Provide the [X, Y] coordinate of the cell's center where the given text is located.  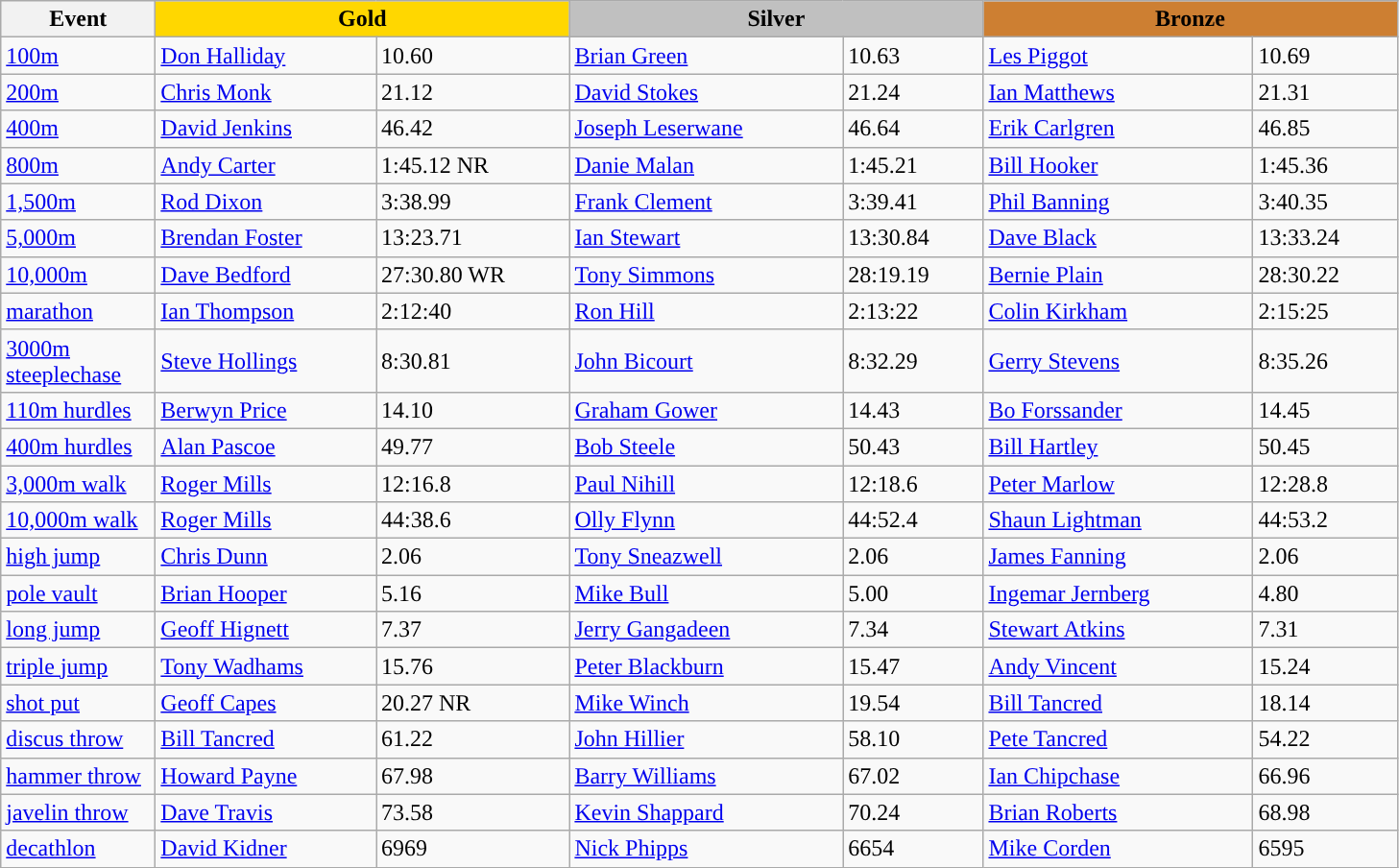
7.34 [913, 630]
15.47 [913, 666]
13:23.71 [472, 238]
70.24 [913, 812]
28:30.22 [1325, 275]
58.10 [913, 739]
high jump [79, 557]
10.69 [1325, 56]
Barry Williams [707, 776]
Bob Steele [707, 446]
50.43 [913, 446]
110m hurdles [79, 410]
10.63 [913, 56]
Bill Hooker [1118, 165]
4.80 [1325, 593]
Peter Marlow [1118, 483]
1:45.12 NR [472, 165]
David Stokes [707, 92]
3:39.41 [913, 202]
5.00 [913, 593]
6654 [913, 849]
54.22 [1325, 739]
Ian Matthews [1118, 92]
44:53.2 [1325, 520]
50.45 [1325, 446]
Ron Hill [707, 311]
44:38.6 [472, 520]
3000m steeplechase [79, 361]
Bill Hartley [1118, 446]
Shaun Lightman [1118, 520]
8:32.29 [913, 361]
Tony Sneazwell [707, 557]
3,000m walk [79, 483]
5,000m [79, 238]
Ian Thompson [266, 311]
pole vault [79, 593]
12:28.8 [1325, 483]
13:30.84 [913, 238]
100m [79, 56]
Ian Stewart [707, 238]
marathon [79, 311]
James Fanning [1118, 557]
1:45.36 [1325, 165]
12:18.6 [913, 483]
27:30.80 WR [472, 275]
Nick Phipps [707, 849]
Frank Clement [707, 202]
Stewart Atkins [1118, 630]
David Jenkins [266, 129]
14.10 [472, 410]
Colin Kirkham [1118, 311]
73.58 [472, 812]
javelin throw [79, 812]
Chris Monk [266, 92]
Mike Bull [707, 593]
19.54 [913, 703]
Steve Hollings [266, 361]
Paul Nihill [707, 483]
discus throw [79, 739]
Andy Vincent [1118, 666]
2:15:25 [1325, 311]
13:33.24 [1325, 238]
3:38.99 [472, 202]
Tony Simmons [707, 275]
Les Piggot [1118, 56]
44:52.4 [913, 520]
Bronze [1191, 19]
46.42 [472, 129]
Gold [363, 19]
400m [79, 129]
Joseph Leserwane [707, 129]
15.24 [1325, 666]
12:16.8 [472, 483]
15.76 [472, 666]
8:35.26 [1325, 361]
6969 [472, 849]
Ingemar Jernberg [1118, 593]
1,500m [79, 202]
shot put [79, 703]
Mike Corden [1118, 849]
21.31 [1325, 92]
Danie Malan [707, 165]
46.85 [1325, 129]
Andy Carter [266, 165]
Don Halliday [266, 56]
Brian Green [707, 56]
20.27 NR [472, 703]
Tony Wadhams [266, 666]
18.14 [1325, 703]
Dave Travis [266, 812]
Chris Dunn [266, 557]
10,000m [79, 275]
49.77 [472, 446]
long jump [79, 630]
Bo Forssander [1118, 410]
800m [79, 165]
Silver [776, 19]
21.24 [913, 92]
Pete Tancred [1118, 739]
Event [79, 19]
David Kidner [266, 849]
Gerry Stevens [1118, 361]
7.31 [1325, 630]
Bernie Plain [1118, 275]
61.22 [472, 739]
John Bicourt [707, 361]
2:13:22 [913, 311]
Mike Winch [707, 703]
46.64 [913, 129]
68.98 [1325, 812]
triple jump [79, 666]
3:40.35 [1325, 202]
2:12:40 [472, 311]
67.02 [913, 776]
Berwyn Price [266, 410]
Brendan Foster [266, 238]
67.98 [472, 776]
Brian Roberts [1118, 812]
Graham Gower [707, 410]
Geoff Hignett [266, 630]
14.45 [1325, 410]
14.43 [913, 410]
Rod Dixon [266, 202]
John Hillier [707, 739]
10.60 [472, 56]
Peter Blackburn [707, 666]
28:19.19 [913, 275]
10,000m walk [79, 520]
Geoff Capes [266, 703]
hammer throw [79, 776]
Kevin Shappard [707, 812]
66.96 [1325, 776]
decathlon [79, 849]
Erik Carlgren [1118, 129]
Dave Bedford [266, 275]
Brian Hooper [266, 593]
Olly Flynn [707, 520]
200m [79, 92]
Alan Pascoe [266, 446]
Dave Black [1118, 238]
8:30.81 [472, 361]
Ian Chipchase [1118, 776]
Jerry Gangadeen [707, 630]
1:45.21 [913, 165]
Howard Payne [266, 776]
6595 [1325, 849]
Phil Banning [1118, 202]
21.12 [472, 92]
5.16 [472, 593]
400m hurdles [79, 446]
7.37 [472, 630]
